Output the (X, Y) coordinate of the center of the cell containing the given text.  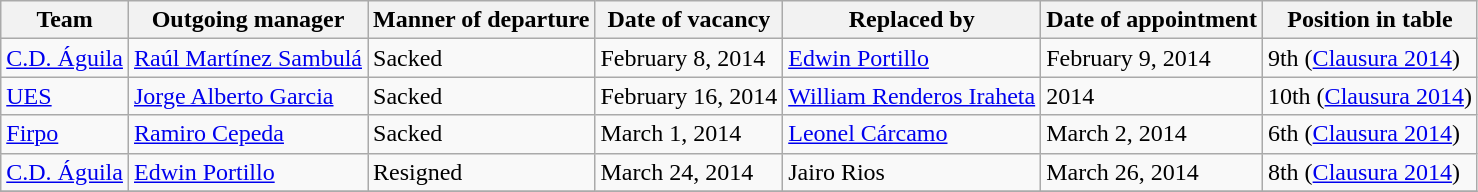
8th (Clausura 2014) (1370, 172)
March 26, 2014 (1152, 172)
March 2, 2014 (1152, 134)
Raúl Martínez Sambulá (248, 58)
9th (Clausura 2014) (1370, 58)
Jorge Alberto Garcia (248, 96)
Team (65, 20)
Date of vacancy (689, 20)
William Renderos Iraheta (912, 96)
Jairo Rios (912, 172)
Outgoing manager (248, 20)
March 24, 2014 (689, 172)
10th (Clausura 2014) (1370, 96)
Resigned (482, 172)
Ramiro Cepeda (248, 134)
March 1, 2014 (689, 134)
2014 (1152, 96)
February 8, 2014 (689, 58)
Date of appointment (1152, 20)
Position in table (1370, 20)
Leonel Cárcamo (912, 134)
February 16, 2014 (689, 96)
Manner of departure (482, 20)
6th (Clausura 2014) (1370, 134)
February 9, 2014 (1152, 58)
Replaced by (912, 20)
UES (65, 96)
Firpo (65, 134)
